From the cell containing the given text, extract its center point as [x, y] coordinate. 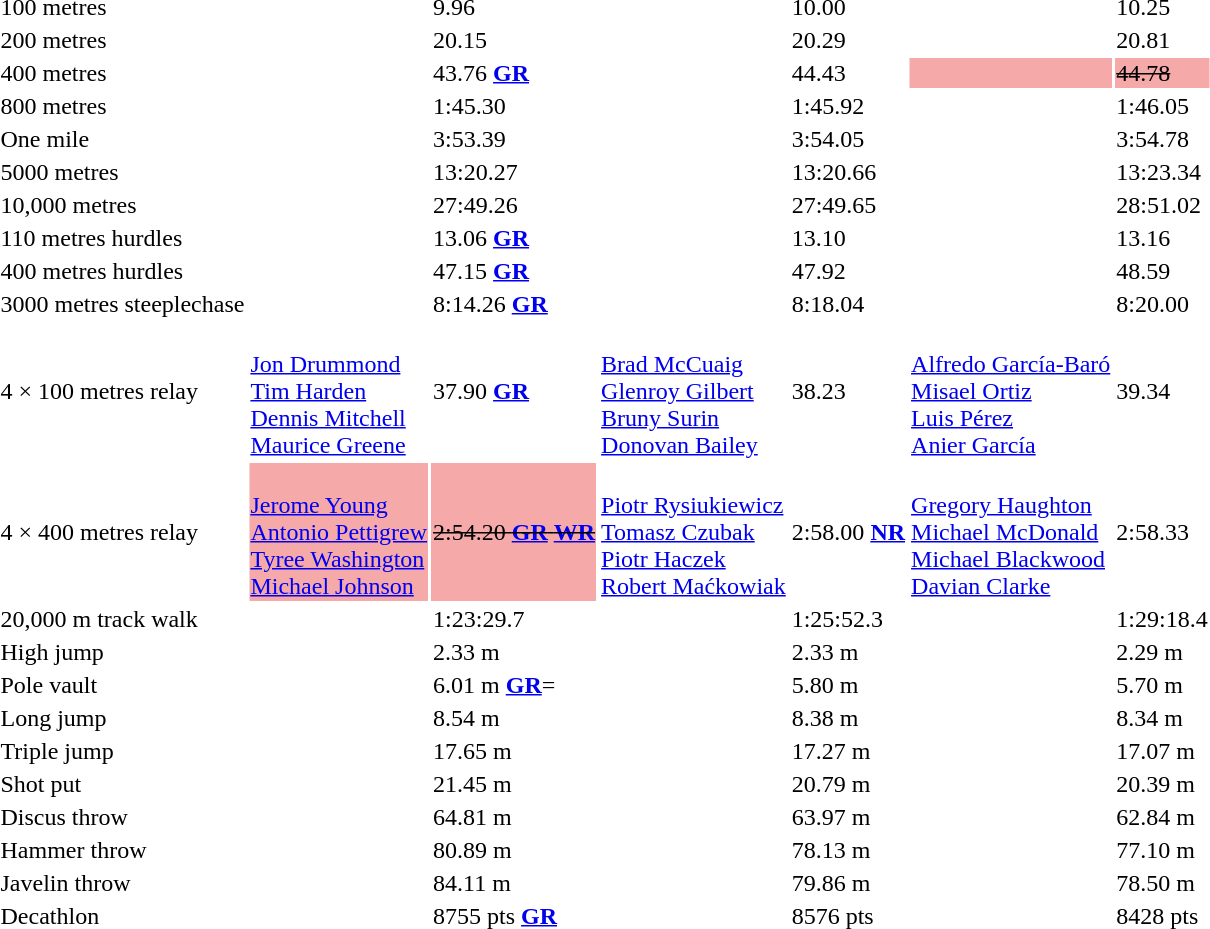
2:54.20 GR WR [514, 532]
37.90 GR [514, 391]
8:14.26 GR [514, 304]
39.34 [1162, 391]
8.34 m [1162, 718]
6.01 m GR= [514, 685]
Jon DrummondTim HardenDennis MitchellMaurice Greene [339, 391]
27:49.65 [848, 205]
28:51.02 [1162, 205]
Alfredo García-BaróMisael OrtizLuis PérezAnier García [1011, 391]
63.97 m [848, 817]
8:20.00 [1162, 304]
64.81 m [514, 817]
13:20.27 [514, 172]
2.29 m [1162, 652]
78.13 m [848, 850]
62.84 m [1162, 817]
84.11 m [514, 883]
38.23 [848, 391]
1:45.30 [514, 106]
78.50 m [1162, 883]
47.15 GR [514, 271]
1:45.92 [848, 106]
44.43 [848, 73]
8.38 m [848, 718]
Jerome YoungAntonio PettigrewTyree WashingtonMichael Johnson [339, 532]
2:58.00 NR [848, 532]
1:23:29.7 [514, 619]
17.65 m [514, 751]
3:54.05 [848, 139]
21.45 m [514, 784]
47.92 [848, 271]
8.54 m [514, 718]
48.59 [1162, 271]
79.86 m [848, 883]
13.16 [1162, 238]
Piotr RysiukiewiczTomasz CzubakPiotr HaczekRobert Maćkowiak [694, 532]
3:53.39 [514, 139]
Brad McCuaigGlenroy GilbertBruny SurinDonovan Bailey [694, 391]
3:54.78 [1162, 139]
20.79 m [848, 784]
20.81 [1162, 40]
13:23.34 [1162, 172]
20.39 m [1162, 784]
17.27 m [848, 751]
5.80 m [848, 685]
1:29:18.4 [1162, 619]
44.78 [1162, 73]
8:18.04 [848, 304]
13:20.66 [848, 172]
1:46.05 [1162, 106]
80.89 m [514, 850]
17.07 m [1162, 751]
43.76 GR [514, 73]
2:58.33 [1162, 532]
20.29 [848, 40]
20.15 [514, 40]
13.06 GR [514, 238]
27:49.26 [514, 205]
Gregory HaughtonMichael McDonaldMichael BlackwoodDavian Clarke [1011, 532]
77.10 m [1162, 850]
1:25:52.3 [848, 619]
13.10 [848, 238]
5.70 m [1162, 685]
